Identify which cell holds the provided text, then report its (X, Y) central coordinate. 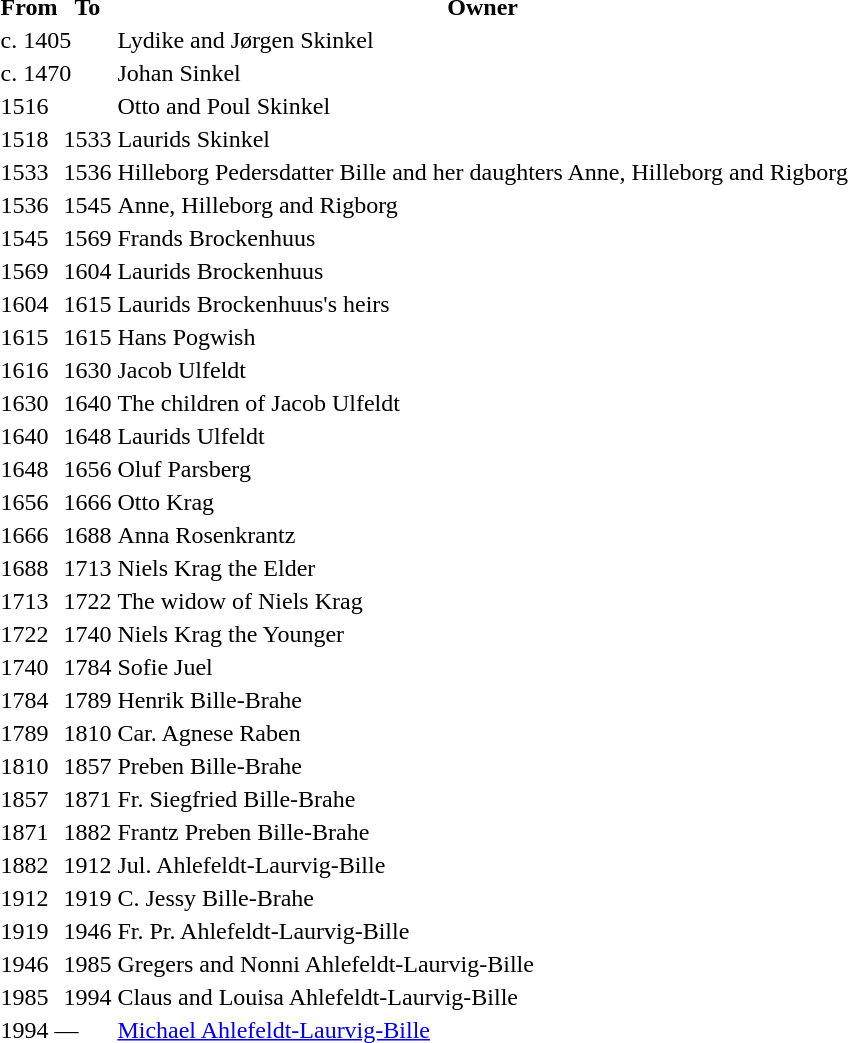
1648 (88, 436)
1640 (88, 403)
1740 (88, 634)
1604 (88, 271)
1569 (88, 238)
1545 (88, 205)
1789 (88, 700)
1912 (88, 865)
1946 (88, 931)
1810 (88, 733)
1688 (88, 535)
1630 (88, 370)
1713 (88, 568)
1919 (88, 898)
1536 (88, 172)
1871 (88, 799)
1533 (88, 139)
1994 (88, 997)
1784 (88, 667)
1666 (88, 502)
1656 (88, 469)
1722 (88, 601)
1857 (88, 766)
1882 (88, 832)
1985 (88, 964)
